Output the (x, y) coordinate of the center of the cell containing the given text.  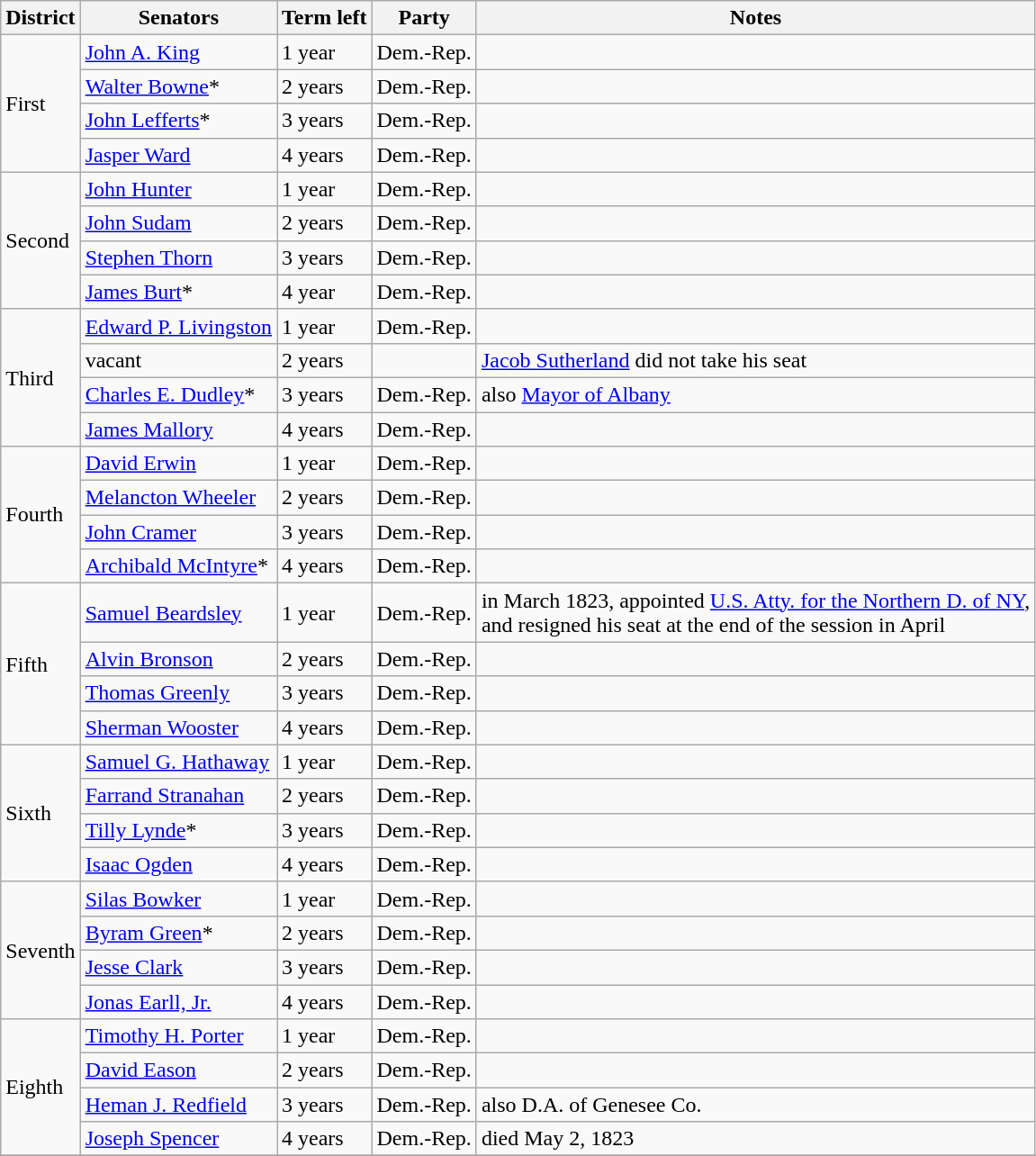
Seventh (41, 950)
Archibald McIntyre* (178, 566)
Samuel G. Hathaway (178, 762)
Charles E. Dudley* (178, 394)
Joseph Spencer (178, 1139)
Term left (324, 18)
Silas Bowker (178, 899)
in March 1823, appointed U.S. Atty. for the Northern D. of NY, and resigned his seat at the end of the session in April (755, 612)
Sixth (41, 813)
Edward P. Livingston (178, 326)
died May 2, 1823 (755, 1139)
John Hunter (178, 189)
Thomas Greenly (178, 693)
Jacob Sutherland did not take his seat (755, 360)
Sherman Wooster (178, 727)
Third (41, 377)
Isaac Ogden (178, 864)
vacant (178, 360)
David Erwin (178, 464)
Stephen Thorn (178, 257)
James Burt* (178, 292)
James Mallory (178, 429)
Jonas Earll, Jr. (178, 1002)
4 year (324, 292)
Jasper Ward (178, 155)
John Lefferts* (178, 121)
Melancton Wheeler (178, 498)
Fourth (41, 515)
Tilly Lynde* (178, 830)
John Cramer (178, 532)
Farrand Stranahan (178, 796)
Heman J. Redfield (178, 1105)
Timothy H. Porter (178, 1036)
Byram Green* (178, 933)
Walter Bowne* (178, 86)
Samuel Beardsley (178, 612)
David Eason (178, 1070)
Fifth (41, 664)
Eighth (41, 1088)
John Sudam (178, 223)
District (41, 18)
Jesse Clark (178, 967)
also Mayor of Albany (755, 394)
Alvin Bronson (178, 659)
Senators (178, 18)
Second (41, 240)
also D.A. of Genesee Co. (755, 1105)
John A. King (178, 52)
First (41, 104)
Notes (755, 18)
Party (424, 18)
